For the text-containing cell, return its midpoint in [X, Y] coordinate format. 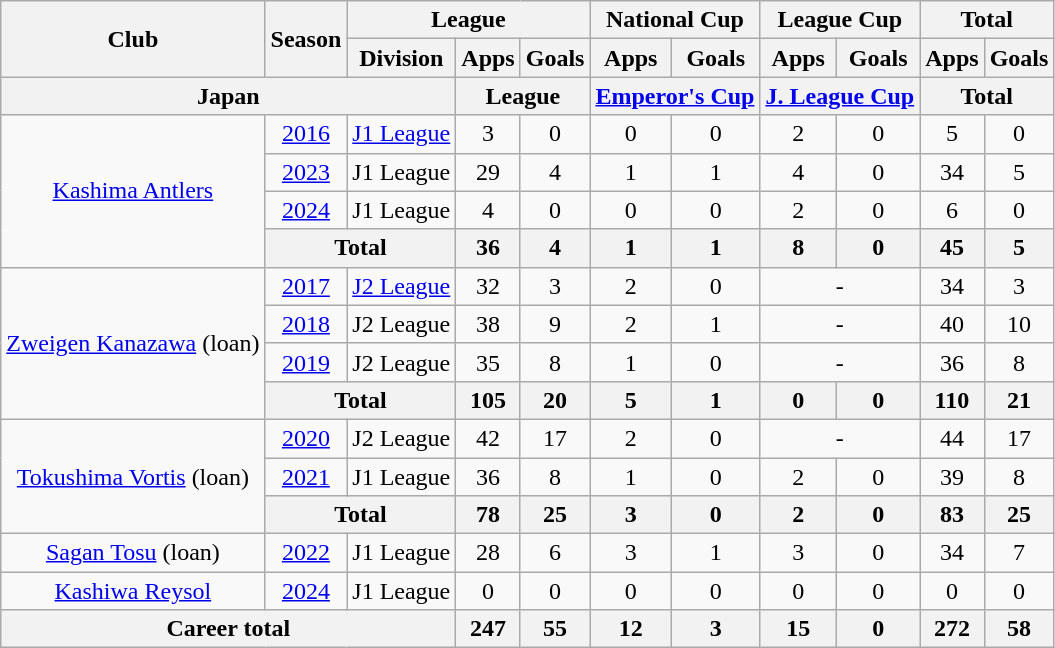
2019 [306, 362]
Emperor's Cup [675, 96]
105 [488, 400]
58 [1019, 629]
42 [488, 438]
Division [402, 58]
2023 [306, 172]
2018 [306, 324]
21 [1019, 400]
38 [488, 324]
Kashima Antlers [133, 191]
35 [488, 362]
Tokushima Vortis (loan) [133, 476]
2020 [306, 438]
83 [952, 515]
110 [952, 400]
2016 [306, 134]
Sagan Tosu (loan) [133, 553]
Club [133, 39]
League Cup [840, 20]
44 [952, 438]
32 [488, 286]
7 [1019, 553]
55 [555, 629]
Zweigen Kanazawa (loan) [133, 343]
10 [1019, 324]
2021 [306, 477]
J. League Cup [840, 96]
39 [952, 477]
272 [952, 629]
2017 [306, 286]
9 [555, 324]
28 [488, 553]
2022 [306, 553]
247 [488, 629]
12 [631, 629]
Season [306, 39]
Japan [228, 96]
20 [555, 400]
40 [952, 324]
National Cup [675, 20]
15 [798, 629]
Career total [228, 629]
78 [488, 515]
45 [952, 248]
29 [488, 172]
Kashiwa Reysol [133, 591]
